From the cell containing the given text, extract its center point as [x, y] coordinate. 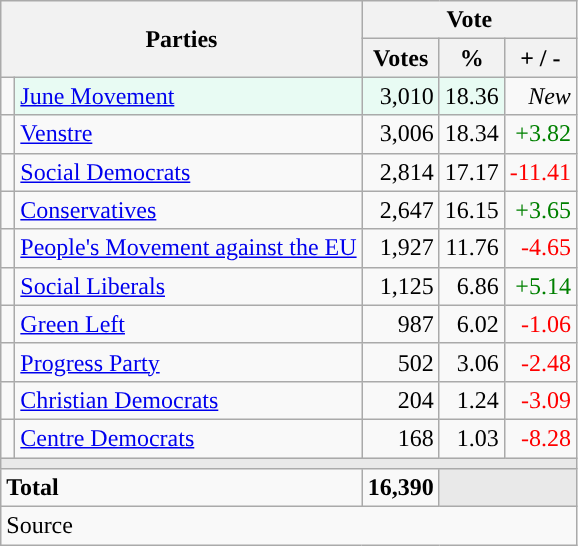
Venstre [188, 134]
+3.65 [540, 210]
2,647 [400, 210]
Progress Party [188, 362]
Social Liberals [188, 286]
Green Left [188, 324]
-1.06 [540, 324]
+ / - [540, 58]
Vote [469, 20]
16,390 [400, 488]
People's Movement against the EU [188, 248]
Christian Democrats [188, 400]
6.86 [472, 286]
3.06 [472, 362]
-11.41 [540, 172]
6.02 [472, 324]
Source [289, 526]
502 [400, 362]
-8.28 [540, 438]
3,006 [400, 134]
1.03 [472, 438]
3,010 [400, 96]
18.34 [472, 134]
11.76 [472, 248]
New [540, 96]
168 [400, 438]
Total [182, 488]
June Movement [188, 96]
204 [400, 400]
+5.14 [540, 286]
1,125 [400, 286]
-2.48 [540, 362]
-3.09 [540, 400]
% [472, 58]
1.24 [472, 400]
987 [400, 324]
-4.65 [540, 248]
Social Democrats [188, 172]
Parties [182, 39]
16.15 [472, 210]
17.17 [472, 172]
Conservatives [188, 210]
Votes [400, 58]
2,814 [400, 172]
18.36 [472, 96]
Centre Democrats [188, 438]
+3.82 [540, 134]
1,927 [400, 248]
